Output the [x, y] coordinate of the center of the cell containing the given text.  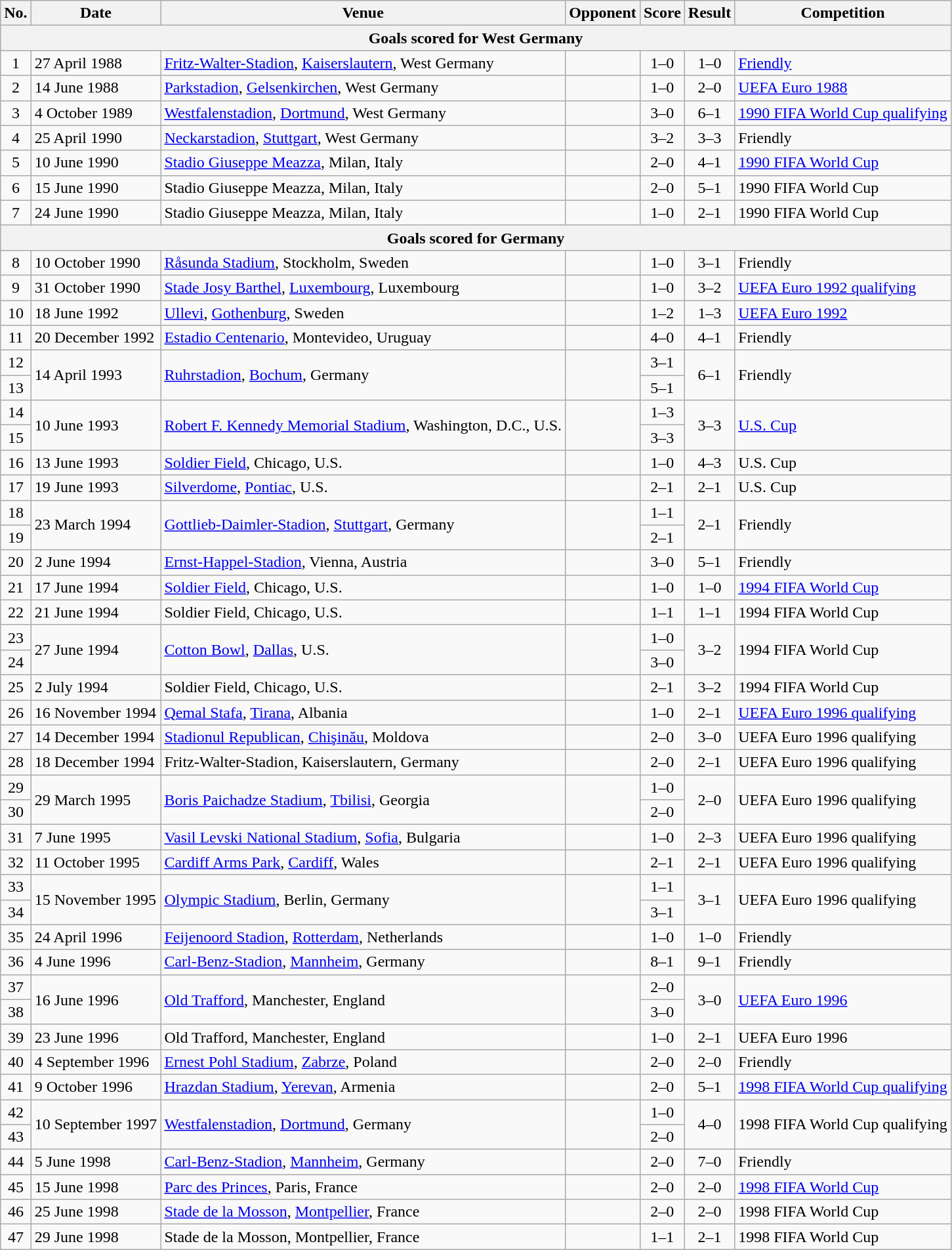
1 [16, 63]
23 June 1996 [96, 1037]
Ruhrstadion, Bochum, Germany [363, 375]
18 June 1992 [96, 313]
Silverdome, Pontiac, U.S. [363, 488]
11 [16, 338]
Feijenoord Stadion, Rotterdam, Netherlands [363, 937]
17 [16, 488]
2 June 1994 [96, 562]
8–1 [662, 962]
Date [96, 13]
Venue [363, 13]
2 July 1994 [96, 687]
Westfalenstadion, Dortmund, West Germany [363, 113]
4 June 1996 [96, 962]
38 [16, 1012]
Ernest Pohl Stadium, Zabrze, Poland [363, 1062]
UEFA Euro 1992 qualifying [843, 287]
15 [16, 438]
22 [16, 612]
6 [16, 188]
19 June 1993 [96, 488]
Parc des Princes, Paris, France [363, 1187]
14 [16, 413]
10 October 1990 [96, 262]
Robert F. Kennedy Memorial Stadium, Washington, D.C., U.S. [363, 425]
Goals scored for Germany [476, 238]
11 October 1995 [96, 862]
15 November 1995 [96, 900]
Estadio Centenario, Montevideo, Uruguay [363, 338]
1–2 [662, 313]
15 June 1998 [96, 1187]
16 November 1994 [96, 712]
5 June 1998 [96, 1162]
4–3 [709, 463]
14 December 1994 [96, 738]
Ernst-Happel-Stadion, Vienna, Austria [363, 562]
Stadionul Republican, Chişinău, Moldova [363, 738]
23 [16, 637]
25 June 1998 [96, 1212]
45 [16, 1187]
10 June 1990 [96, 163]
37 [16, 987]
21 [16, 587]
Competition [843, 13]
43 [16, 1137]
Råsunda Stadium, Stockholm, Sweden [363, 262]
13 June 1993 [96, 463]
16 June 1996 [96, 999]
29 June 1998 [96, 1237]
41 [16, 1087]
Result [709, 13]
27 [16, 738]
Gottlieb-Daimler-Stadion, Stuttgart, Germany [363, 525]
16 [16, 463]
30 [16, 812]
31 [16, 837]
29 [16, 787]
14 June 1988 [96, 88]
15 June 1990 [96, 188]
26 [16, 712]
21 June 1994 [96, 612]
27 April 1988 [96, 63]
4 [16, 138]
17 June 1994 [96, 587]
Score [662, 13]
Boris Paichadze Stadium, Tbilisi, Georgia [363, 800]
1990 FIFA World Cup qualifying [843, 113]
25 [16, 687]
Hrazdan Stadium, Yerevan, Armenia [363, 1087]
8 [16, 262]
Qemal Stafa, Tirana, Albania [363, 712]
36 [16, 962]
9 [16, 287]
28 [16, 762]
35 [16, 937]
Cardiff Arms Park, Cardiff, Wales [363, 862]
10 September 1997 [96, 1125]
9 October 1996 [96, 1087]
18 [16, 512]
14 April 1993 [96, 375]
23 March 1994 [96, 525]
Vasil Levski National Stadium, Sofia, Bulgaria [363, 837]
10 [16, 313]
19 [16, 537]
Ullevi, Gothenburg, Sweden [363, 313]
Opponent [603, 13]
Neckarstadion, Stuttgart, West Germany [363, 138]
Fritz-Walter-Stadion, Kaiserslautern, West Germany [363, 63]
31 October 1990 [96, 287]
4 September 1996 [96, 1062]
27 June 1994 [96, 650]
20 [16, 562]
Stade Josy Barthel, Luxembourg, Luxembourg [363, 287]
No. [16, 13]
40 [16, 1062]
Olympic Stadium, Berlin, Germany [363, 900]
42 [16, 1112]
7 June 1995 [96, 837]
33 [16, 887]
20 December 1992 [96, 338]
Westfalenstadion, Dortmund, Germany [363, 1125]
2–3 [709, 837]
UEFA Euro 1988 [843, 88]
UEFA Euro 1992 [843, 313]
7 [16, 213]
3 [16, 113]
29 March 1995 [96, 800]
2 [16, 88]
7–0 [709, 1162]
18 December 1994 [96, 762]
24 April 1996 [96, 937]
24 [16, 662]
12 [16, 363]
46 [16, 1212]
Cotton Bowl, Dallas, U.S. [363, 650]
13 [16, 388]
39 [16, 1037]
Goals scored for West Germany [476, 38]
Parkstadion, Gelsenkirchen, West Germany [363, 88]
10 June 1993 [96, 425]
24 June 1990 [96, 213]
4 October 1989 [96, 113]
Fritz-Walter-Stadion, Kaiserslautern, Germany [363, 762]
9–1 [709, 962]
47 [16, 1237]
5 [16, 163]
44 [16, 1162]
32 [16, 862]
25 April 1990 [96, 138]
34 [16, 912]
